Pinpoint the cell where the given text exists, returning its [X, Y] midpoint coordinate. 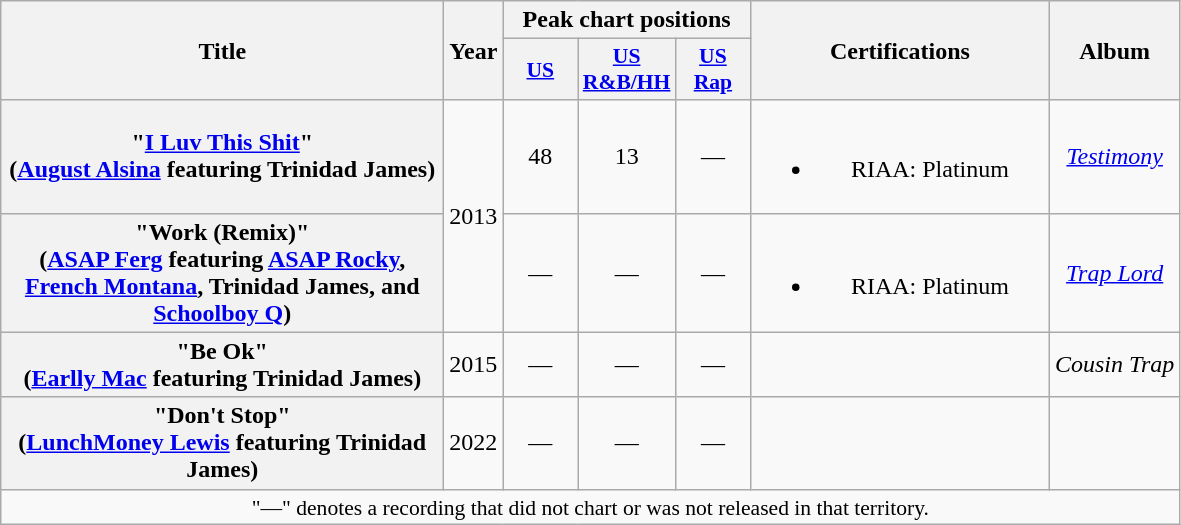
"—" denotes a recording that did not chart or was not released in that territory. [590, 507]
Certifications [900, 50]
Year [474, 50]
Album [1114, 50]
13 [627, 156]
48 [540, 156]
2022 [474, 443]
USR&B/HH [627, 70]
Cousin Trap [1114, 364]
US Rap [712, 70]
US [540, 70]
Title [222, 50]
Peak chart positions [627, 20]
"Work (Remix)"(ASAP Ferg featuring ASAP Rocky, French Montana, Trinidad James, and Schoolboy Q) [222, 272]
2015 [474, 364]
Testimony [1114, 156]
Trap Lord [1114, 272]
2013 [474, 216]
"Don't Stop"(LunchMoney Lewis featuring Trinidad James) [222, 443]
"I Luv This Shit"(August Alsina featuring Trinidad James) [222, 156]
"Be Ok"(Earlly Mac featuring Trinidad James) [222, 364]
